Capture the cell that displays the provided text and extract its [x, y] central coordinate. 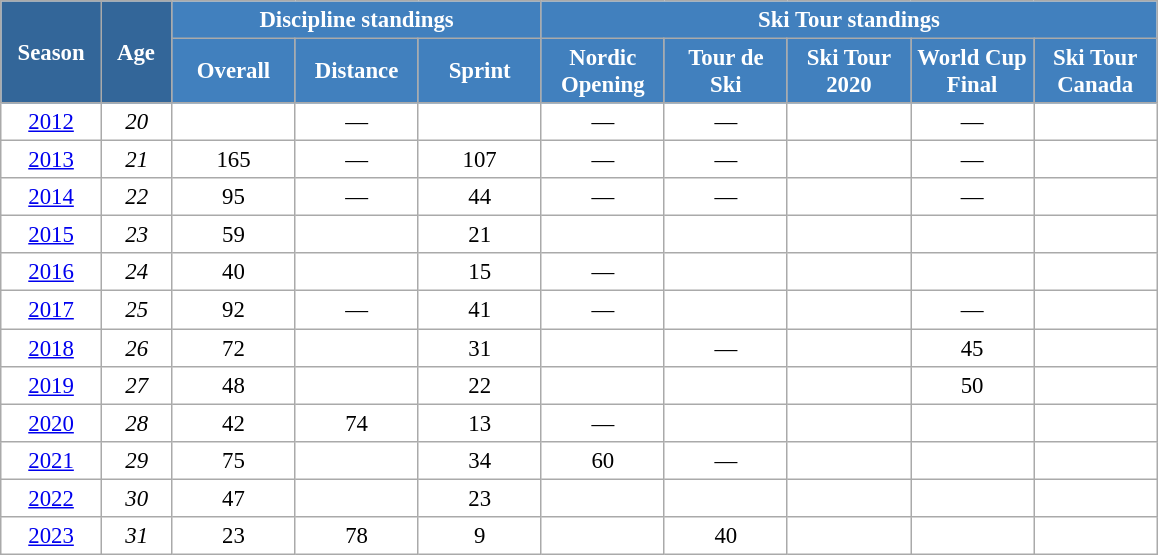
13 [480, 423]
Age [136, 52]
2013 [52, 160]
26 [136, 348]
28 [136, 423]
Ski TourCanada [1096, 72]
2016 [52, 273]
25 [136, 310]
50 [972, 385]
60 [602, 460]
2023 [52, 536]
2015 [52, 235]
165 [234, 160]
Discipline standings [356, 20]
15 [480, 273]
NordicOpening [602, 72]
92 [234, 310]
2014 [52, 197]
42 [234, 423]
27 [136, 385]
48 [234, 385]
72 [234, 348]
29 [136, 460]
Sprint [480, 72]
20 [136, 122]
2021 [52, 460]
Overall [234, 72]
59 [234, 235]
2017 [52, 310]
78 [356, 536]
Tour deSki [726, 72]
75 [234, 460]
107 [480, 160]
41 [480, 310]
2012 [52, 122]
Distance [356, 72]
9 [480, 536]
Season [52, 52]
74 [356, 423]
30 [136, 498]
95 [234, 197]
47 [234, 498]
44 [480, 197]
2018 [52, 348]
2020 [52, 423]
Ski Tour standings [848, 20]
2019 [52, 385]
Ski Tour2020 [848, 72]
World CupFinal [972, 72]
34 [480, 460]
45 [972, 348]
2022 [52, 498]
24 [136, 273]
